Locate the cell with the specified text and output its (x, y) center coordinate. 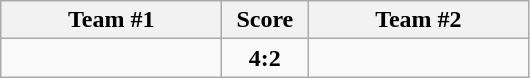
4:2 (265, 58)
Team #2 (418, 20)
Team #1 (112, 20)
Score (265, 20)
